Capture the cell that displays the provided text and extract its [x, y] central coordinate. 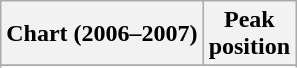
Chart (2006–2007) [102, 34]
Peakposition [249, 34]
